Detect which cell encompasses the target text, then output its (x, y) center coordinate. 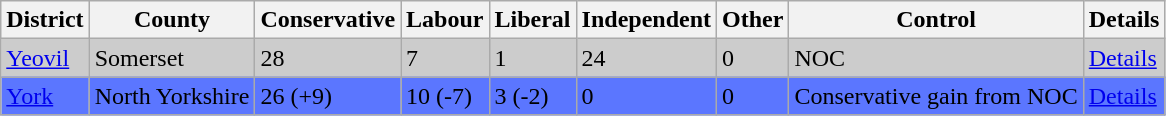
District (45, 20)
28 (328, 58)
NOC (936, 58)
County (172, 20)
Conservative (328, 20)
York (45, 96)
Independent (646, 20)
Labour (445, 20)
1 (532, 58)
Somerset (172, 58)
Control (936, 20)
3 (-2) (532, 96)
7 (445, 58)
Conservative gain from NOC (936, 96)
10 (-7) (445, 96)
North Yorkshire (172, 96)
Yeovil (45, 58)
Other (753, 20)
Liberal (532, 20)
24 (646, 58)
26 (+9) (328, 96)
